Locate the cell with the specified text and output its [x, y] center coordinate. 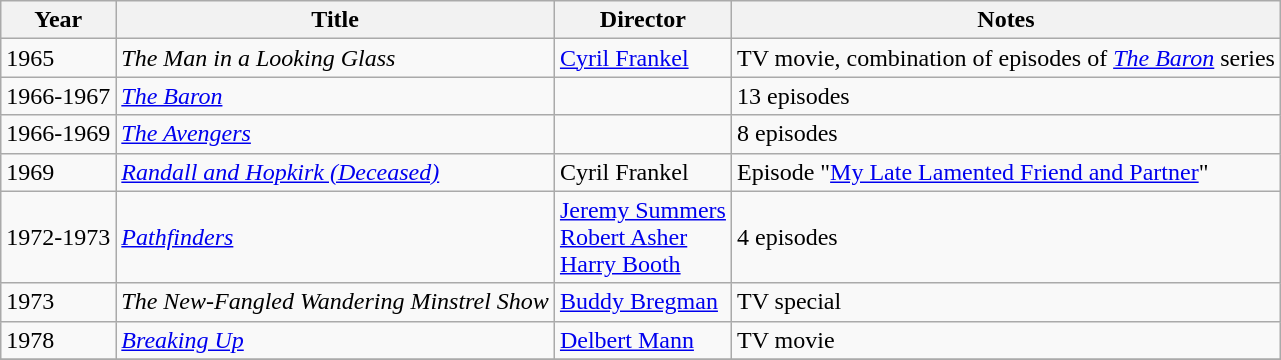
1978 [58, 340]
Randall and Hopkirk (Deceased) [336, 172]
Notes [1006, 20]
The Baron [336, 96]
TV special [1006, 302]
8 episodes [1006, 134]
Delbert Mann [642, 340]
1966-1967 [58, 96]
Year [58, 20]
1965 [58, 58]
The Man in a Looking Glass [336, 58]
Title [336, 20]
TV movie, combination of episodes of The Baron series [1006, 58]
Episode "My Late Lamented Friend and Partner" [1006, 172]
1966-1969 [58, 134]
13 episodes [1006, 96]
TV movie [1006, 340]
Jeremy SummersRobert AsherHarry Booth [642, 237]
4 episodes [1006, 237]
Breaking Up [336, 340]
Pathfinders [336, 237]
1972-1973 [58, 237]
The Avengers [336, 134]
The New-Fangled Wandering Minstrel Show [336, 302]
1973 [58, 302]
1969 [58, 172]
Buddy Bregman [642, 302]
Director [642, 20]
